Search for the cell housing the specified text and yield its [x, y] center coordinate. 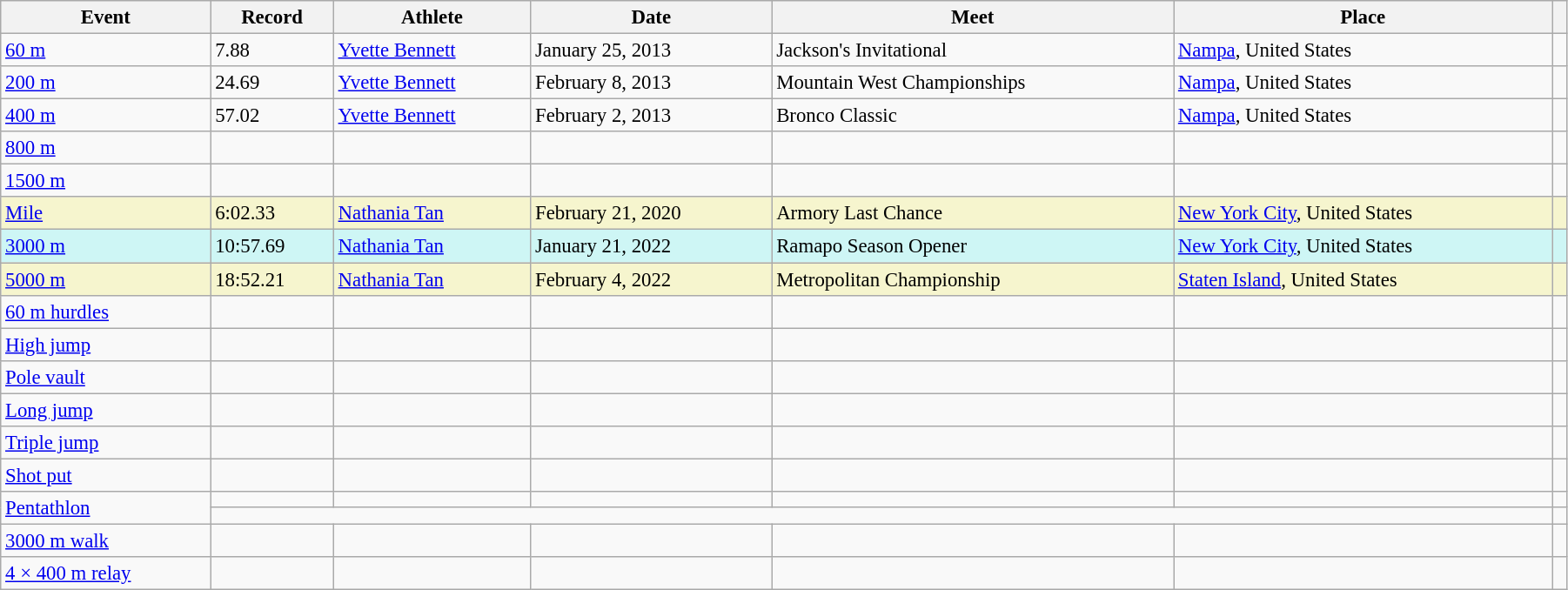
January 21, 2022 [651, 246]
Long jump [106, 410]
Date [651, 17]
7.88 [271, 50]
Pole vault [106, 377]
Event [106, 17]
February 4, 2022 [651, 279]
Armory Last Chance [973, 213]
Jackson's Invitational [973, 50]
Athlete [432, 17]
Staten Island, United States [1363, 279]
February 2, 2013 [651, 116]
February 8, 2013 [651, 83]
18:52.21 [271, 279]
Pentathlon [106, 508]
3000 m walk [106, 540]
Mountain West Championships [973, 83]
1500 m [106, 181]
24.69 [271, 83]
Ramapo Season Opener [973, 246]
57.02 [271, 116]
10:57.69 [271, 246]
3000 m [106, 246]
4 × 400 m relay [106, 573]
60 m [106, 50]
5000 m [106, 279]
High jump [106, 345]
February 21, 2020 [651, 213]
January 25, 2013 [651, 50]
400 m [106, 116]
60 m hurdles [106, 312]
Mile [106, 213]
Triple jump [106, 443]
200 m [106, 83]
Record [271, 17]
800 m [106, 148]
Bronco Classic [973, 116]
Meet [973, 17]
Place [1363, 17]
Metropolitan Championship [973, 279]
Shot put [106, 475]
6:02.33 [271, 213]
